Determine the [x, y] coordinate at the center of the cell enclosing the given text.  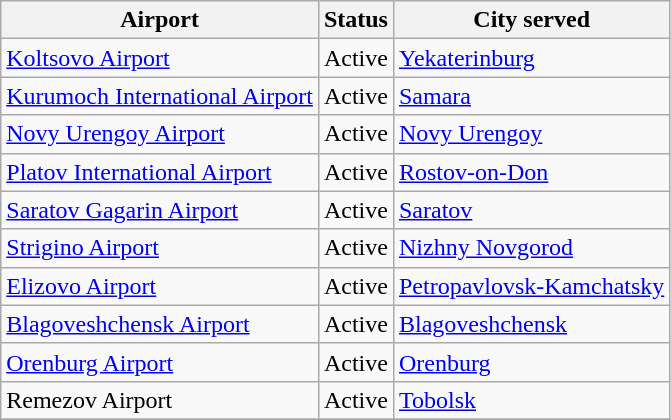
Yekaterinburg [531, 58]
Nizhny Novgorod [531, 248]
Novy Urengoy Airport [160, 134]
City served [531, 20]
Kurumoch International Airport [160, 96]
Remezov Airport [160, 400]
Blagoveshchensk Airport [160, 324]
Platov International Airport [160, 172]
Tobolsk [531, 400]
Rostov-on-Don [531, 172]
Elizovo Airport [160, 286]
Samara [531, 96]
Koltsovo Airport [160, 58]
Novy Urengoy [531, 134]
Orenburg Airport [160, 362]
Status [356, 20]
Saratov [531, 210]
Strigino Airport [160, 248]
Orenburg [531, 362]
Saratov Gagarin Airport [160, 210]
Petropavlovsk-Kamchatsky [531, 286]
Airport [160, 20]
Blagoveshchensk [531, 324]
